Determine the [X, Y] coordinate at the center of the cell enclosing the given text.  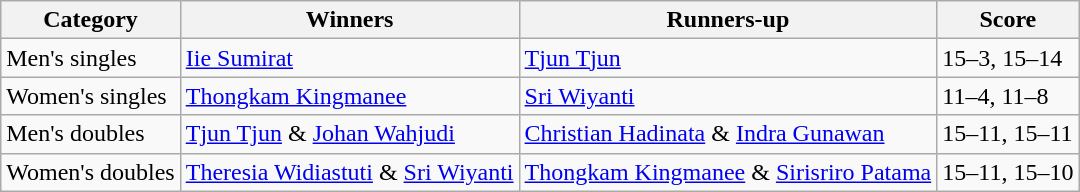
Tjun Tjun & Johan Wahjudi [350, 134]
Women's singles [90, 96]
Sri Wiyanti [728, 96]
Thongkam Kingmanee [350, 96]
Men's singles [90, 58]
15–11, 15–11 [1008, 134]
Men's doubles [90, 134]
15–11, 15–10 [1008, 172]
Tjun Tjun [728, 58]
Theresia Widiastuti & Sri Wiyanti [350, 172]
15–3, 15–14 [1008, 58]
Christian Hadinata & Indra Gunawan [728, 134]
Thongkam Kingmanee & Sirisriro Patama [728, 172]
Women's doubles [90, 172]
Score [1008, 20]
Winners [350, 20]
Iie Sumirat [350, 58]
11–4, 11–8 [1008, 96]
Category [90, 20]
Runners-up [728, 20]
